Locate the cell with the specified text and output its [x, y] center coordinate. 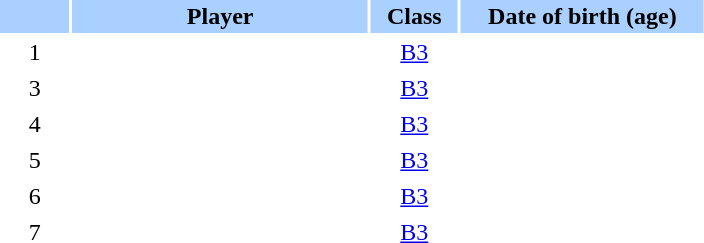
5 [34, 160]
Player [220, 16]
6 [34, 196]
3 [34, 88]
1 [34, 52]
4 [34, 124]
Date of birth (age) [582, 16]
Class [414, 16]
